Provide the [X, Y] coordinate of the cell's center where the given text is located.  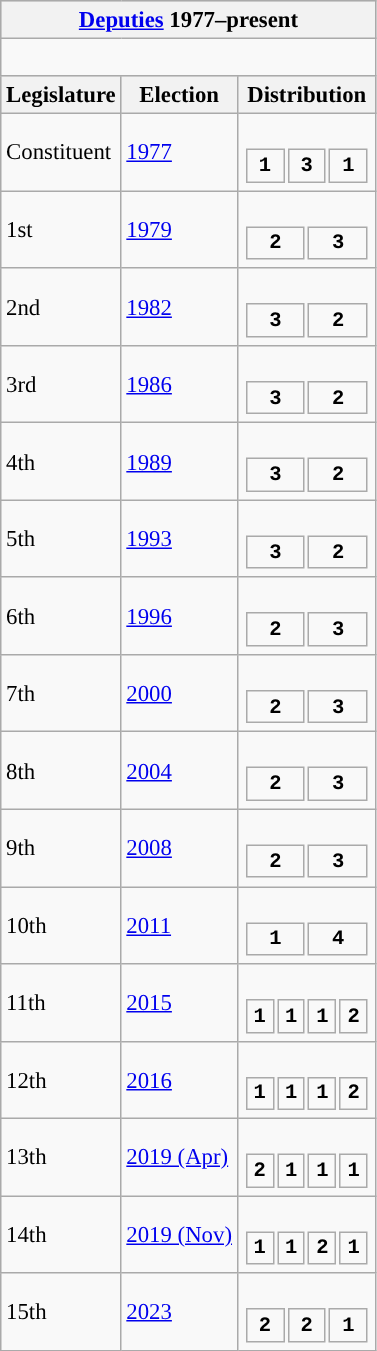
3rd [61, 384]
1979 [179, 230]
15th [61, 1312]
1st [61, 230]
7th [61, 694]
4th [61, 462]
2011 [179, 926]
Constituent [61, 152]
1986 [179, 384]
8th [61, 770]
2008 [179, 848]
5th [61, 538]
4 [338, 939]
9th [61, 848]
1996 [179, 616]
2016 [179, 1080]
Election [179, 95]
1989 [179, 462]
2019 (Apr) [179, 1158]
2019 (Nov) [179, 1234]
Distribution [306, 95]
14th [61, 1234]
11th [61, 1002]
2004 [179, 770]
12th [61, 1080]
1977 [179, 152]
1 3 1 [306, 152]
2 2 1 [306, 1312]
2023 [179, 1312]
Deputies 1977–present [188, 20]
13th [61, 1158]
1982 [179, 306]
2000 [179, 694]
1 4 [306, 926]
2 1 1 1 [306, 1158]
1993 [179, 538]
1 1 2 1 [306, 1234]
Legislature [61, 95]
2015 [179, 1002]
6th [61, 616]
2nd [61, 306]
10th [61, 926]
